Locate the cell with the specified text and output its (X, Y) center coordinate. 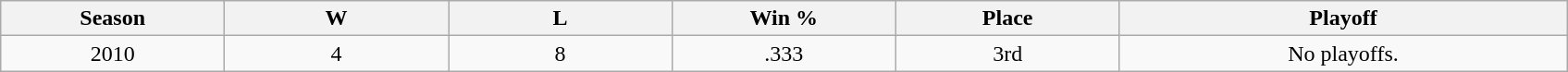
Season (113, 18)
No playoffs. (1343, 54)
L (560, 18)
8 (560, 54)
Place (1007, 18)
4 (337, 54)
3rd (1007, 54)
.333 (784, 54)
Playoff (1343, 18)
W (337, 18)
Win % (784, 18)
2010 (113, 54)
